Scan for the cell matching the given text and deliver its [X, Y] coordinate at center. 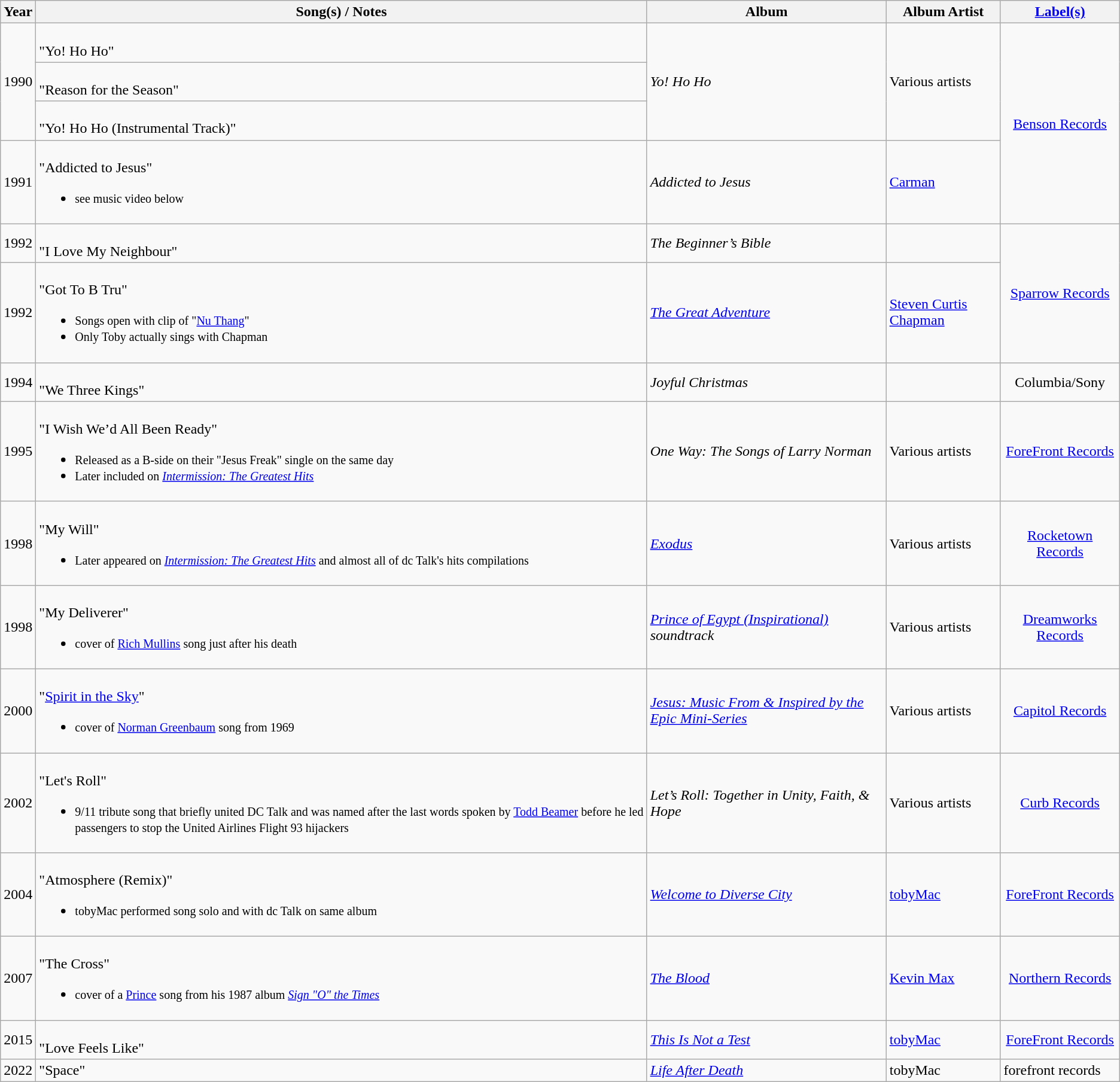
2002 [18, 803]
1990 [18, 81]
"Space" [341, 1071]
Capitol Records [1060, 711]
2022 [18, 1071]
"My Will"Later appeared on Intermission: The Greatest Hits and almost all of dc Talk's hits compilations [341, 543]
Addicted to Jesus [766, 182]
Rocketown Records [1060, 543]
Let’s Roll: Together in Unity, Faith, & Hope [766, 803]
Album Artist [943, 12]
"I Love My Neighbour" [341, 243]
"Reason for the Season" [341, 81]
Album [766, 12]
"Got To B Tru"Songs open with clip of "Nu Thang"Only Toby actually sings with Chapman [341, 312]
"Spirit in the Sky"cover of Norman Greenbaum song from 1969 [341, 711]
"Yo! Ho Ho (Instrumental Track)" [341, 121]
One Way: The Songs of Larry Norman [766, 451]
Northern Records [1060, 979]
2007 [18, 979]
Curb Records [1060, 803]
The Great Adventure [766, 312]
"We Three Kings" [341, 382]
1995 [18, 451]
2004 [18, 895]
Exodus [766, 543]
"My Deliverer"cover of Rich Mullins song just after his death [341, 627]
2015 [18, 1040]
The Beginner’s Bible [766, 243]
Sparrow Records [1060, 293]
"The Cross"cover of a Prince song from his 1987 album Sign "O" the Times [341, 979]
Joyful Christmas [766, 382]
"Yo! Ho Ho" [341, 43]
"Atmosphere (Remix)"tobyMac performed song solo and with dc Talk on same album [341, 895]
This Is Not a Test [766, 1040]
Columbia/Sony [1060, 382]
Dreamworks Records [1060, 627]
1991 [18, 182]
Prince of Egypt (Inspirational) soundtrack [766, 627]
The Blood [766, 979]
Steven Curtis Chapman [943, 312]
"Love Feels Like" [341, 1040]
2000 [18, 711]
1994 [18, 382]
Life After Death [766, 1071]
Carman [943, 182]
Benson Records [1060, 123]
"I Wish We’d All Been Ready"Released as a B-side on their "Jesus Freak" single on the same dayLater included on Intermission: The Greatest Hits [341, 451]
Welcome to Diverse City [766, 895]
Label(s) [1060, 12]
"Addicted to Jesus"see music video below [341, 182]
Song(s) / Notes [341, 12]
forefront records [1060, 1071]
Yo! Ho Ho [766, 81]
Jesus: Music From & Inspired by the Epic Mini-Series [766, 711]
Kevin Max [943, 979]
Year [18, 12]
